Pinpoint the cell where the given text exists, returning its [x, y] midpoint coordinate. 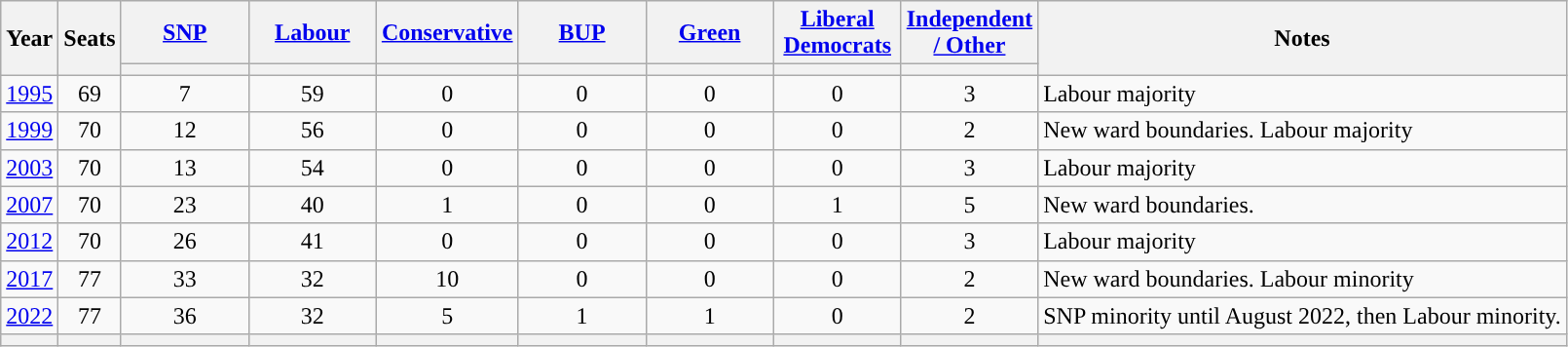
1995 [29, 94]
33 [185, 279]
1999 [29, 131]
69 [90, 94]
13 [185, 168]
Notes [1303, 38]
BUP [582, 33]
23 [185, 205]
Seats [90, 38]
56 [312, 131]
2022 [29, 316]
10 [447, 279]
Liberal Democrats [838, 33]
Independent / Other [969, 33]
New ward boundaries. [1303, 205]
2003 [29, 168]
7 [185, 94]
12 [185, 131]
2012 [29, 242]
Labour [312, 33]
SNP minority until August 2022, then Labour minority. [1303, 316]
2007 [29, 205]
36 [185, 316]
41 [312, 242]
Year [29, 38]
40 [312, 205]
SNP [185, 33]
26 [185, 242]
Conservative [447, 33]
Green [709, 33]
New ward boundaries. Labour majority [1303, 131]
2017 [29, 279]
59 [312, 94]
New ward boundaries. Labour minority [1303, 279]
54 [312, 168]
